Search for the cell housing the specified text and yield its [X, Y] center coordinate. 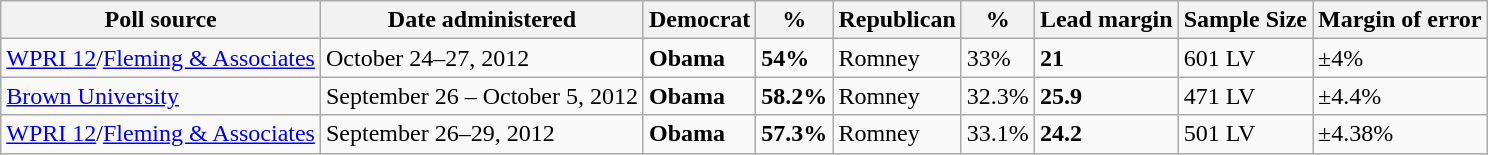
57.3% [794, 134]
±4% [1400, 58]
24.2 [1106, 134]
Poll source [161, 20]
58.2% [794, 96]
October 24–27, 2012 [482, 58]
33.1% [998, 134]
Lead margin [1106, 20]
September 26–29, 2012 [482, 134]
33% [998, 58]
32.3% [998, 96]
Democrat [699, 20]
±4.4% [1400, 96]
471 LV [1245, 96]
Sample Size [1245, 20]
21 [1106, 58]
September 26 – October 5, 2012 [482, 96]
Margin of error [1400, 20]
Date administered [482, 20]
Republican [897, 20]
501 LV [1245, 134]
601 LV [1245, 58]
±4.38% [1400, 134]
Brown University [161, 96]
25.9 [1106, 96]
54% [794, 58]
